Extract the (x, y) coordinate from the center of the cell holding the provided text.  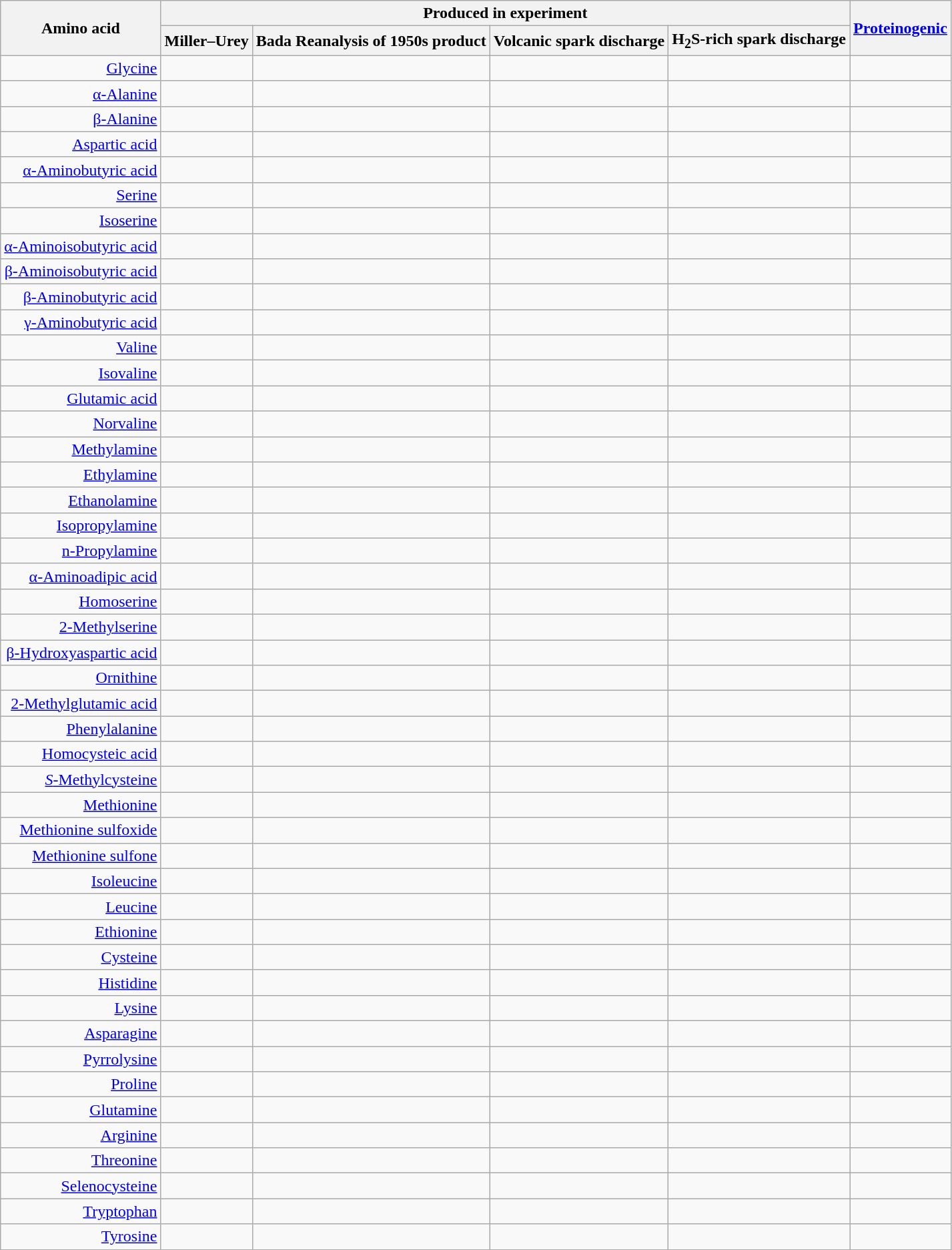
Serine (81, 195)
Tryptophan (81, 1211)
Asparagine (81, 1034)
Homoserine (81, 601)
Ethionine (81, 932)
Arginine (81, 1135)
Isoserine (81, 221)
α-Aminoadipic acid (81, 576)
Phenylalanine (81, 729)
S-Methylcysteine (81, 779)
β-Alanine (81, 119)
Isopropylamine (81, 525)
Miller–Urey (207, 41)
Aspartic acid (81, 144)
Proline (81, 1084)
Norvaline (81, 424)
β-Aminoisobutyric acid (81, 272)
Proteinogenic (901, 28)
Cysteine (81, 957)
Ethanolamine (81, 500)
Isovaline (81, 373)
Amino acid (81, 28)
γ-Aminobutyric acid (81, 322)
Ornithine (81, 678)
Tyrosine (81, 1237)
H2S-rich spark discharge (759, 41)
2-Methylserine (81, 627)
Glutamic acid (81, 398)
Methionine sulfone (81, 856)
Bada Reanalysis of 1950s product (371, 41)
Lysine (81, 1008)
Glutamine (81, 1110)
α-Aminobutyric acid (81, 170)
Isoleucine (81, 881)
Threonine (81, 1161)
Methionine sulfoxide (81, 830)
α-Alanine (81, 93)
β-Hydroxyaspartic acid (81, 653)
Selenocysteine (81, 1186)
Ethylamine (81, 475)
Volcanic spark discharge (579, 41)
n-Propylamine (81, 551)
Leucine (81, 906)
Histidine (81, 982)
Pyrrolysine (81, 1059)
2-Methylglutamic acid (81, 703)
Homocysteic acid (81, 754)
Methylamine (81, 449)
β-Aminobutyric acid (81, 297)
Glycine (81, 68)
Valine (81, 348)
α-Aminoisobutyric acid (81, 246)
Produced in experiment (506, 13)
Methionine (81, 805)
